Determine the [x, y] coordinate at the center of the cell enclosing the given text.  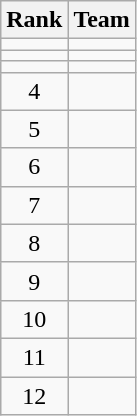
12 [34, 395]
Rank [34, 20]
5 [34, 129]
8 [34, 243]
6 [34, 167]
7 [34, 205]
Team [102, 20]
4 [34, 91]
11 [34, 357]
9 [34, 281]
10 [34, 319]
